Scan for the cell matching the given text and deliver its (x, y) coordinate at center. 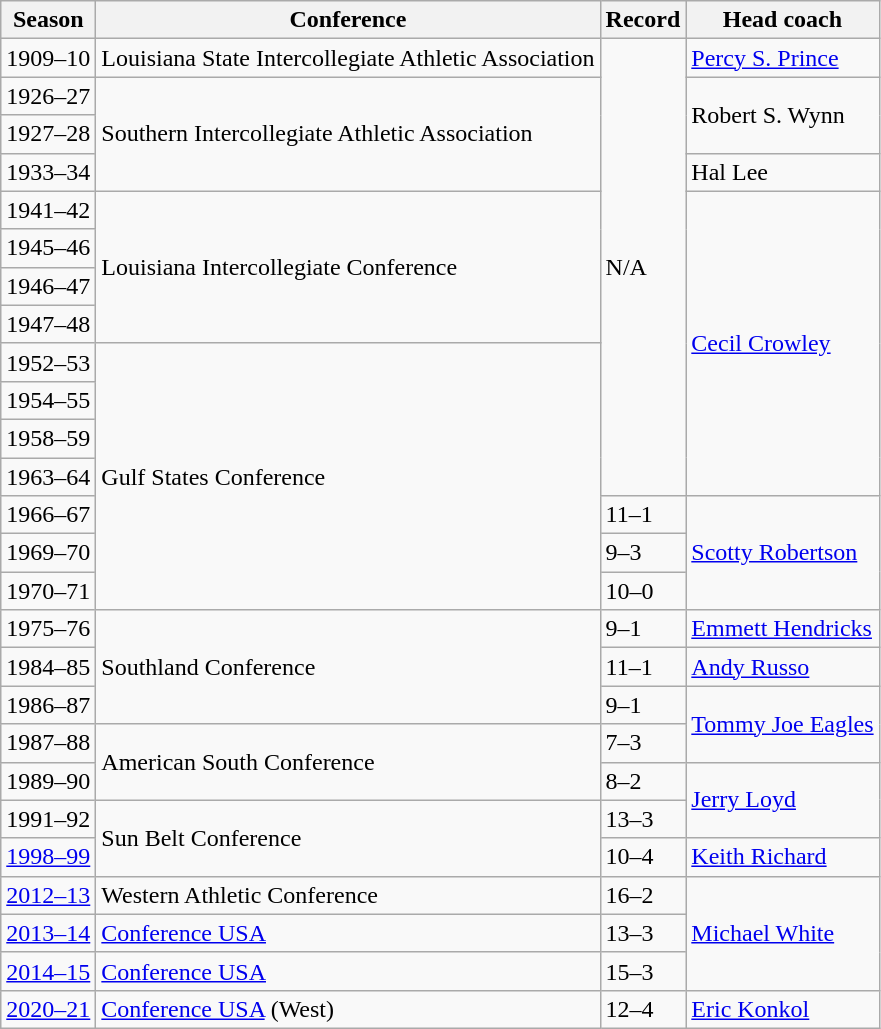
Louisiana Intercollegiate Conference (348, 267)
American South Conference (348, 762)
N/A (643, 268)
1966–67 (48, 515)
Percy S. Prince (782, 58)
16–2 (643, 895)
1989–90 (48, 781)
1947–48 (48, 324)
Andy Russo (782, 667)
9–3 (643, 553)
1946–47 (48, 286)
8–2 (643, 781)
Sun Belt Conference (348, 838)
Season (48, 20)
1945–46 (48, 248)
15–3 (643, 971)
Western Athletic Conference (348, 895)
1927–28 (48, 134)
Eric Konkol (782, 1009)
1963–64 (48, 477)
1970–71 (48, 591)
Tommy Joe Eagles (782, 724)
1987–88 (48, 743)
10–4 (643, 857)
1986–87 (48, 705)
Michael White (782, 933)
Hal Lee (782, 172)
1984–85 (48, 667)
2020–21 (48, 1009)
1958–59 (48, 438)
1991–92 (48, 819)
Record (643, 20)
Robert S. Wynn (782, 115)
1909–10 (48, 58)
Head coach (782, 20)
2014–15 (48, 971)
Gulf States Conference (348, 476)
Emmett Hendricks (782, 629)
1952–53 (48, 362)
1975–76 (48, 629)
Louisiana State Intercollegiate Athletic Association (348, 58)
1941–42 (48, 210)
Jerry Loyd (782, 800)
1954–55 (48, 400)
Cecil Crowley (782, 343)
Conference (348, 20)
7–3 (643, 743)
Southern Intercollegiate Athletic Association (348, 134)
Conference USA (West) (348, 1009)
Scotty Robertson (782, 553)
Southland Conference (348, 667)
1998–99 (48, 857)
1933–34 (48, 172)
2013–14 (48, 933)
Keith Richard (782, 857)
2012–13 (48, 895)
12–4 (643, 1009)
1926–27 (48, 96)
10–0 (643, 591)
1969–70 (48, 553)
